For the text-containing cell, return its midpoint in [x, y] coordinate format. 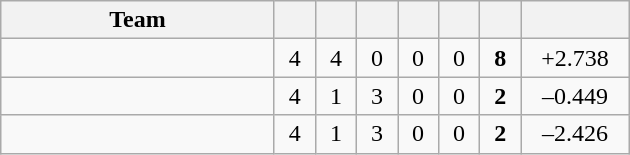
–0.449 [576, 96]
Team [138, 20]
–2.426 [576, 134]
8 [500, 58]
+2.738 [576, 58]
